For the text-containing cell, return its midpoint in [x, y] coordinate format. 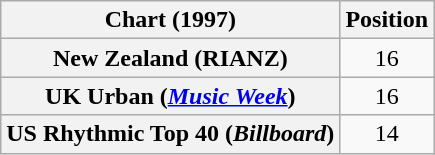
14 [387, 134]
US Rhythmic Top 40 (Billboard) [170, 134]
Position [387, 20]
UK Urban (Music Week) [170, 96]
New Zealand (RIANZ) [170, 58]
Chart (1997) [170, 20]
